Output the (X, Y) coordinate of the center of the cell containing the given text.  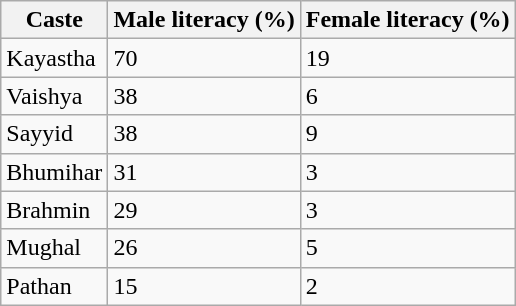
5 (408, 248)
Mughal (54, 248)
6 (408, 96)
70 (204, 58)
Male literacy (%) (204, 20)
15 (204, 286)
2 (408, 286)
Sayyid (54, 134)
29 (204, 210)
Kayastha (54, 58)
19 (408, 58)
9 (408, 134)
Bhumihar (54, 172)
Pathan (54, 286)
Female literacy (%) (408, 20)
Brahmin (54, 210)
Caste (54, 20)
Vaishya (54, 96)
26 (204, 248)
31 (204, 172)
